Identify which cell holds the provided text, then report its (x, y) central coordinate. 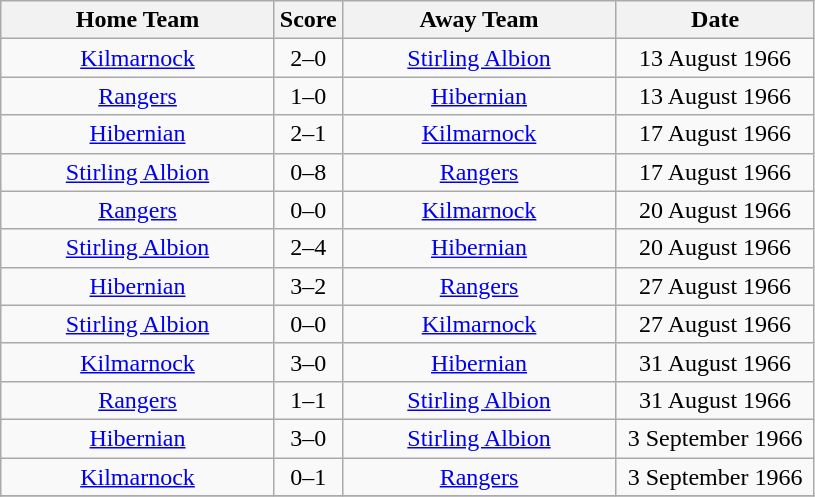
Home Team (138, 20)
1–1 (308, 400)
0–1 (308, 477)
2–1 (308, 134)
1–0 (308, 96)
2–4 (308, 248)
Away Team (479, 20)
Score (308, 20)
2–0 (308, 58)
Date (716, 20)
3–2 (308, 286)
0–8 (308, 172)
